Capture the cell that displays the provided text and extract its (x, y) central coordinate. 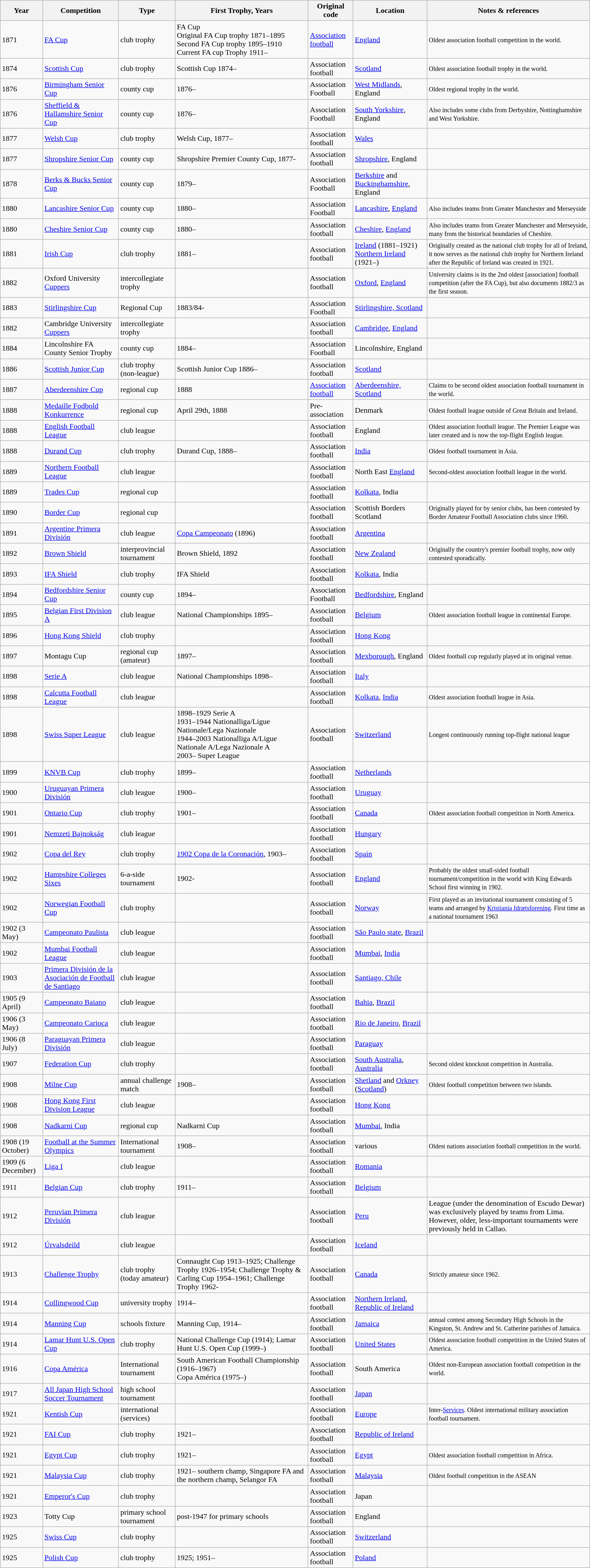
1883 (21, 307)
Belgian First Division A (81, 615)
Romania (390, 1166)
Peruvian Primera División (81, 1216)
Scottish Junior Cup 1886– (242, 369)
1871 (21, 40)
Hungary (390, 834)
Campeonato Baiano (81, 1002)
1902- (242, 879)
1894– (242, 594)
Inter-Services. Oldest international military association football tournament. (508, 1414)
Milne Cup (81, 1084)
Úrvalsdeild (81, 1245)
Also includes some clubs from Derbyshire, Nottinghamshire and West Yorkshire. (508, 114)
Notes & references (508, 11)
Type (147, 11)
English Football League (81, 430)
Trades Cup (81, 492)
university trophy (147, 1303)
Location (390, 11)
international (services) (147, 1414)
Year (21, 11)
Copa Campeonato (1896) (242, 533)
primary school tournament (147, 1517)
Stirlingshire Cup (81, 307)
South American Football Championship (1916–1967)Copa América (1975–) (242, 1369)
Jamaica (390, 1323)
Egypt Cup (81, 1455)
1899 (21, 772)
South America (390, 1369)
various (390, 1146)
South Yorkshire, England (390, 114)
Malaysia (390, 1476)
Oldest association football competition in the world. (508, 40)
Santiago, Chile (390, 978)
Oldest association football competition in Africa. (508, 1455)
April 29th, 1888 (242, 410)
Oxford, England (390, 283)
interprovincial tournament (147, 553)
North East England (390, 471)
Italy (390, 677)
1906 (3 May) (21, 1023)
Netherlands (390, 772)
Paraguay (390, 1043)
Belgian Cup (81, 1187)
1925; 1951– (242, 1558)
Bedfordshire Senior Cup (81, 594)
Oldest nations association football competition in the world. (508, 1146)
1916 (21, 1369)
Northern Ireland, Republic of Ireland (390, 1303)
Liga I (81, 1166)
Border Cup (81, 512)
Oldest football tournament in Asia. (508, 451)
1892 (21, 553)
Campeonato Paulista (81, 933)
1893 (21, 574)
Brown Shield, 1892 (242, 553)
1896 (21, 635)
Oldest football cup regularly played at its original venue. (508, 656)
Calcutta Football League (81, 697)
Stirlingshire, Scotland (390, 307)
Ireland (1881–1921)Northern Ireland (1921–) (390, 254)
Competition (81, 11)
Oldest regional trophy in the world. (508, 89)
club trophy (today amateur) (147, 1274)
post-1947 for primary schools (242, 1517)
Spain (390, 854)
Swiss Super League (81, 735)
1879– (242, 184)
Original code (331, 11)
1887 (21, 389)
Manning Cup (81, 1323)
1913 (21, 1274)
Scottish Cup 1874– (242, 69)
São Paulo state, Brazil (390, 933)
University claims is its the 2nd oldest [association] football competition (after the FA Cup), but also documents 1882/3 as the first season. (508, 283)
1902 (3 May) (21, 933)
Campeonato Carioca (81, 1023)
schools fixture (147, 1323)
Serie A (81, 677)
Paraguayan Primera División (81, 1043)
1902 Copa de la Coronación, 1903– (242, 854)
Aberdeenshire, Scotland (390, 389)
1908 (19 October) (21, 1146)
National Championships 1895– (242, 615)
Brown Shield (81, 553)
Berkshire and Buckinghamshire, England (390, 184)
1898–1929 Serie A1931–1944 Nationalliga/Ligue Nationale/Lega Nazionale1944–2003 Nationalliga A/Ligue Nationale A/Lega Nazionale A2003– Super League (242, 735)
1881 (21, 254)
Primera División de la Asociación de Football de Santiago (81, 978)
KNVB Cup (81, 772)
FA Cup Original FA Cup trophy 1871–1895 Second FA Cup trophy 1895–1910 Current FA cup Trophy 1911– (242, 40)
Claims to be second oldest association football tournament in the world. (508, 389)
Norwegian Football Cup (81, 908)
Second oldest knockout competition in Australia. (508, 1064)
Lancashire, England (390, 209)
Oldest association football competition in the United States of America. (508, 1344)
Bedfordshire, England (390, 594)
Welsh Cup, 1877– (242, 139)
Shetland and Orkney (Scotland) (390, 1084)
Oldest football competition between two islands. (508, 1084)
Emperor's Cup (81, 1496)
Argentine Primera División (81, 533)
Regional Cup (147, 307)
1884 (21, 348)
1891 (21, 533)
Federation Cup (81, 1064)
high school tournament (147, 1393)
1897 (21, 656)
Northern Football League (81, 471)
National Championships 1898– (242, 677)
Lincolnshire FA County Senior Trophy (81, 348)
1917 (21, 1393)
Rio de Janeiro, Brazil (390, 1023)
1874 (21, 69)
Longest continuously running top-flight national league (508, 735)
Manning Cup, 1914– (242, 1323)
Shropshire, England (390, 159)
Oldest association football league in continental Europe. (508, 615)
Connaught Cup 1913–1925; Challenge Trophy 1926–1954; Challenge Trophy & Carling Cup 1954–1961; Challenge Trophy 1962- (242, 1274)
1909 (6 December) (21, 1166)
Hong Kong Shield (81, 635)
Bahia, Brazil (390, 1002)
1901– (242, 813)
1883/84- (242, 307)
Shropshire Premier County Cup, 1877- (242, 159)
Oldest association football trophy in the world. (508, 69)
Pre-association (331, 410)
India (390, 451)
Poland (390, 1558)
1921– southern champ, Singapore FA and the northern champ, Selangor FA (242, 1476)
Lincolnshire, England (390, 348)
National Challenge Cup (1914); Lamar Hunt U.S. Open Cup (1999–) (242, 1344)
Copa del Rey (81, 854)
Birmingham Senior Cup (81, 89)
Scottish Cup (81, 69)
Oldest football league outside of Great Britain and Ireland. (508, 410)
Iceland (390, 1245)
Peru (390, 1216)
First Trophy, Years (242, 11)
1923 (21, 1517)
Hampshire Colleges Sixes (81, 879)
Originally played for by senior clubs, has been contested by Border Amateur Football Association clubs since 1960. (508, 512)
First played as an invitational tournament consisting of 5 teams and arranged by Kristiania Idrætsforening. First time as a national tournament 1963 (508, 908)
1881– (242, 254)
1899– (242, 772)
South Australia, Australia (390, 1064)
Aberdeenshire Cup (81, 389)
Berks & Bucks Senior Cup (81, 184)
Oldest football competition in the ASEAN (508, 1476)
Medaille Fodbold Konkurrence (81, 410)
Collingwood Cup (81, 1303)
Nemzeti Bajnokság (81, 834)
Egypt (390, 1455)
Hong Kong First Division League (81, 1105)
Durand Cup, 1888– (242, 451)
Oldest association football league in Asia. (508, 697)
Second-oldest association football league in the world. (508, 471)
Cheshire Senior Cup (81, 229)
New Zealand (390, 553)
Football at the Summer Olympics (81, 1146)
Uruguayan Primera División (81, 793)
6-a-side tournament (147, 879)
Oxford University Cuppers (81, 283)
Mexborough, England (390, 656)
1907 (21, 1064)
Originally the country's premier football trophy, now only contested sporadically. (508, 553)
annual challenge match (147, 1084)
Also includes teams from Greater Manchester and Merseyside (508, 209)
Swiss Cup (81, 1537)
Sheffield & Hallamshire Senior Cup (81, 114)
Norway (390, 908)
1884– (242, 348)
Durand Cup (81, 451)
Montagu Cup (81, 656)
Europe (390, 1414)
Challenge Trophy (81, 1274)
1914– (242, 1303)
1906 (8 July) (21, 1043)
All Japan High School Soccer Tournament (81, 1393)
Cambridge, England (390, 328)
Oldest association football league. The Premier League was later created and is now the top-flight English league. (508, 430)
annual contest among Secondary High Schools in the Kingston, St. Andrew and St. Catherine parishes of Jamaica. (508, 1323)
Totty Cup (81, 1517)
Denmark (390, 410)
Scottish Junior Cup (81, 369)
1890 (21, 512)
Malaysia Cup (81, 1476)
Irish Cup (81, 254)
Cambridge University Cuppers (81, 328)
Lancashire Senior Cup (81, 209)
Welsh Cup (81, 139)
1911 (21, 1187)
club trophy(non-league) (147, 369)
1905 (9 April) (21, 1002)
Argentina (390, 533)
1900– (242, 793)
West Midlands, England (390, 89)
1878 (21, 184)
Kentish Cup (81, 1414)
FA Cup (81, 40)
Polish Cup (81, 1558)
Copa América (81, 1369)
Wales (390, 139)
1894 (21, 594)
1903 (21, 978)
1897– (242, 656)
Uruguay (390, 793)
Republic of Ireland (390, 1435)
regional cup (amateur) (147, 656)
Scottish BordersScotland (390, 512)
FAI Cup (81, 1435)
1895 (21, 615)
1886 (21, 369)
Probably the oldest small-sided football tournament/competition in the world with King Edwards School first winning in 1902. (508, 879)
Ontario Cup (81, 813)
Strictly amateur since 1962. (508, 1274)
Shropshire Senior Cup (81, 159)
United States (390, 1344)
Mumbai Football League (81, 953)
Lamar Hunt U.S. Open Cup (81, 1344)
Oldest association football competition in North America. (508, 813)
Cheshire, England (390, 229)
Oldest non-European association football competition in the world. (508, 1369)
1900 (21, 793)
Also includes teams from Greater Manchester and Merseyside, many from the historical boundaries of Cheshire. (508, 229)
1911– (242, 1187)
